For the text-containing cell, return its midpoint in (x, y) coordinate format. 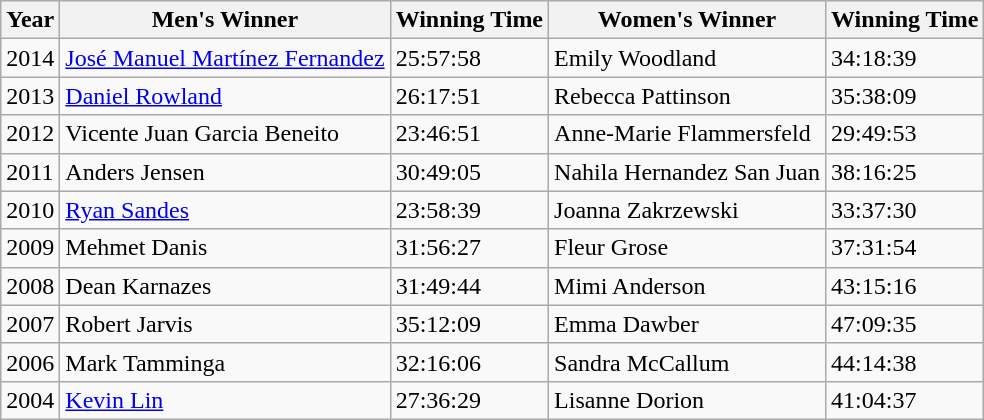
Mark Tamminga (225, 362)
25:57:58 (469, 58)
31:49:44 (469, 286)
31:56:27 (469, 248)
Sandra McCallum (688, 362)
Fleur Grose (688, 248)
33:37:30 (905, 210)
2009 (30, 248)
Mehmet Danis (225, 248)
Kevin Lin (225, 400)
Men's Winner (225, 20)
2014 (30, 58)
2010 (30, 210)
47:09:35 (905, 324)
2012 (30, 134)
2011 (30, 172)
Nahila Hernandez San Juan (688, 172)
2013 (30, 96)
Emma Dawber (688, 324)
Emily Woodland (688, 58)
43:15:16 (905, 286)
44:14:38 (905, 362)
30:49:05 (469, 172)
José Manuel Martínez Fernandez (225, 58)
37:31:54 (905, 248)
Dean Karnazes (225, 286)
38:16:25 (905, 172)
34:18:39 (905, 58)
Year (30, 20)
Joanna Zakrzewski (688, 210)
29:49:53 (905, 134)
32:16:06 (469, 362)
Anne-Marie Flammersfeld (688, 134)
Daniel Rowland (225, 96)
Mimi Anderson (688, 286)
35:38:09 (905, 96)
41:04:37 (905, 400)
2008 (30, 286)
Rebecca Pattinson (688, 96)
23:58:39 (469, 210)
Lisanne Dorion (688, 400)
35:12:09 (469, 324)
2004 (30, 400)
2006 (30, 362)
Ryan Sandes (225, 210)
Women's Winner (688, 20)
26:17:51 (469, 96)
27:36:29 (469, 400)
Anders Jensen (225, 172)
2007 (30, 324)
Robert Jarvis (225, 324)
Vicente Juan Garcia Beneito (225, 134)
23:46:51 (469, 134)
